Capture the cell that displays the provided text and extract its (X, Y) central coordinate. 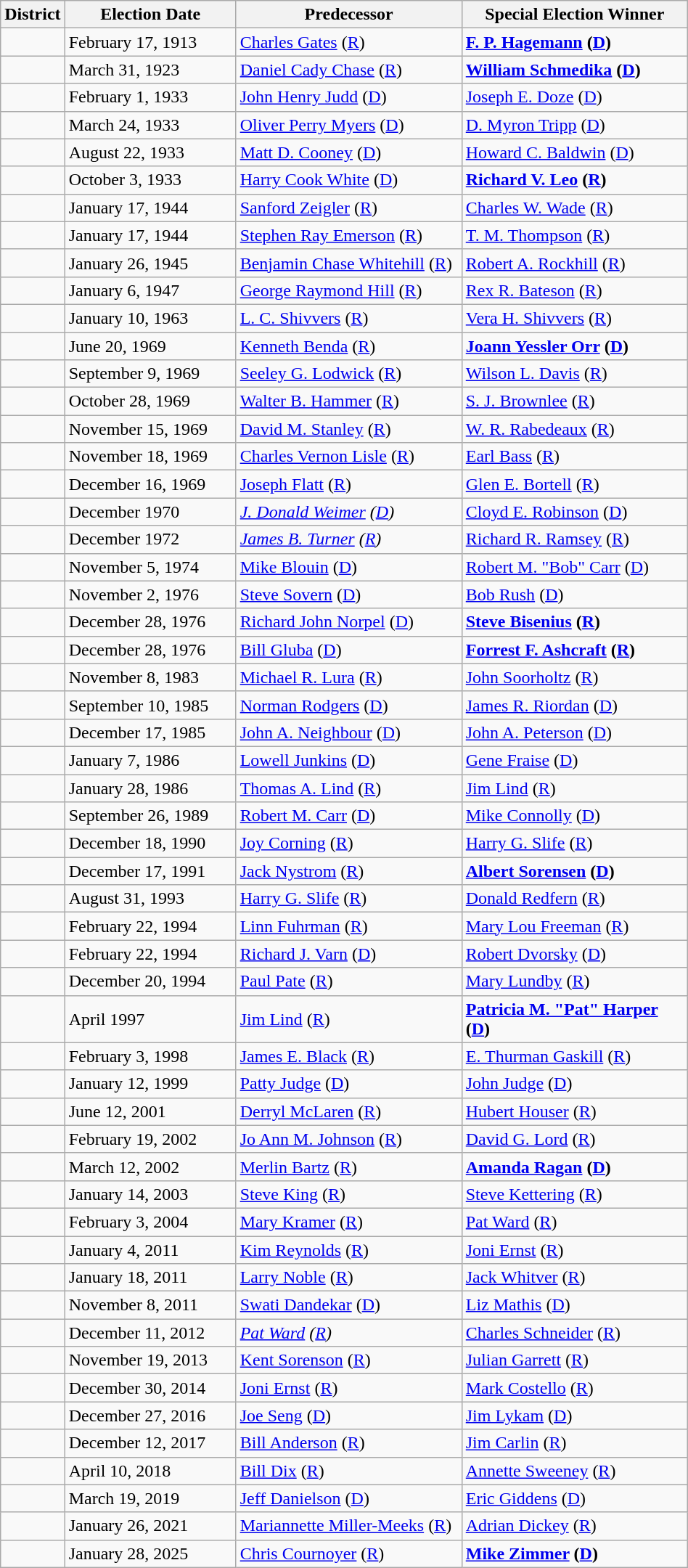
Charles W. Wade (R) (575, 208)
Kenneth Benda (R) (348, 346)
December 27, 2016 (150, 1416)
Swati Dandekar (D) (348, 1305)
Joseph Flatt (R) (348, 484)
November 18, 1969 (150, 457)
Mike Connolly (D) (575, 816)
Special Election Winner (575, 15)
James E. Black (R) (348, 1056)
Steve Bisenius (R) (575, 622)
January 26, 1945 (150, 263)
Jack Nystrom (R) (348, 871)
Paul Pate (R) (348, 981)
Chris Cournoyer (R) (348, 1553)
Sanford Zeigler (R) (348, 208)
December 17, 1985 (150, 732)
March 19, 2019 (150, 1498)
James B. Turner (R) (348, 539)
Amanda Ragan (D) (575, 1167)
Daniel Cady Chase (R) (348, 70)
W. R. Rabedeaux (R) (575, 429)
Robert Dvorsky (D) (575, 954)
Richard J. Varn (D) (348, 954)
October 28, 1969 (150, 401)
December 16, 1969 (150, 484)
February 1, 1933 (150, 97)
F. P. Hagemann (D) (575, 42)
Stephen Ray Emerson (R) (348, 235)
Joy Corning (R) (348, 844)
George Raymond Hill (R) (348, 290)
District (33, 15)
January 12, 1999 (150, 1084)
January 10, 1963 (150, 318)
Steve Kettering (R) (575, 1194)
January 7, 1986 (150, 760)
Derryl McLaren (R) (348, 1111)
Michael R. Lura (R) (348, 677)
Joann Yessler Orr (D) (575, 346)
William Schmedika (D) (575, 70)
Glen E. Bortell (R) (575, 484)
Kent Sorenson (R) (348, 1360)
Steve Sovern (D) (348, 595)
John A. Peterson (D) (575, 732)
Joseph E. Doze (D) (575, 97)
D. Myron Tripp (D) (575, 125)
T. M. Thompson (R) (575, 235)
S. J. Brownlee (R) (575, 401)
Charles Vernon Lisle (R) (348, 457)
Bob Rush (D) (575, 595)
Wilson L. Davis (R) (575, 374)
January 18, 2011 (150, 1278)
Albert Sorensen (D) (575, 871)
Mary Lou Freeman (R) (575, 926)
Hubert Houser (R) (575, 1111)
Jack Whitver (R) (575, 1278)
Benjamin Chase Whitehill (R) (348, 263)
December 18, 1990 (150, 844)
Matt D. Cooney (D) (348, 152)
January 4, 2011 (150, 1249)
February 19, 2002 (150, 1139)
Julian Garrett (R) (575, 1360)
December 1970 (150, 512)
Robert M. Carr (D) (348, 816)
Mary Lundby (R) (575, 981)
Joe Seng (D) (348, 1416)
Mary Kramer (R) (348, 1222)
Lowell Junkins (D) (348, 760)
Jeff Danielson (D) (348, 1498)
Cloyd E. Robinson (D) (575, 512)
Oliver Perry Myers (D) (348, 125)
November 8, 2011 (150, 1305)
Bill Gluba (D) (348, 650)
Thomas A. Lind (R) (348, 788)
Donald Redfern (R) (575, 899)
John Soorholtz (R) (575, 677)
January 28, 1986 (150, 788)
Bill Dix (R) (348, 1471)
Norman Rodgers (D) (348, 705)
November 15, 1969 (150, 429)
Richard R. Ramsey (R) (575, 539)
Patty Judge (D) (348, 1084)
February 3, 1998 (150, 1056)
Eric Giddens (D) (575, 1498)
Annette Sweeney (R) (575, 1471)
December 30, 2014 (150, 1388)
April 1997 (150, 1019)
June 12, 2001 (150, 1111)
Rex R. Bateson (R) (575, 290)
Robert M. "Bob" Carr (D) (575, 567)
December 17, 1991 (150, 871)
John A. Neighbour (D) (348, 732)
Howard C. Baldwin (D) (575, 152)
March 24, 1933 (150, 125)
Election Date (150, 15)
Mike Zimmer (D) (575, 1553)
Jim Carlin (R) (575, 1443)
February 3, 2004 (150, 1222)
Liz Mathis (D) (575, 1305)
November 2, 1976 (150, 595)
January 6, 1947 (150, 290)
Charles Schneider (R) (575, 1333)
Predecessor (348, 15)
Jo Ann M. Johnson (R) (348, 1139)
November 19, 2013 (150, 1360)
Robert A. Rockhill (R) (575, 263)
January 14, 2003 (150, 1194)
Jim Lykam (D) (575, 1416)
November 5, 1974 (150, 567)
Forrest F. Ashcraft (R) (575, 650)
Mariannette Miller-Meeks (R) (348, 1526)
December 11, 2012 (150, 1333)
December 12, 2017 (150, 1443)
Adrian Dickey (R) (575, 1526)
March 12, 2002 (150, 1167)
February 17, 1913 (150, 42)
Bill Anderson (R) (348, 1443)
John Henry Judd (D) (348, 97)
Mike Blouin (D) (348, 567)
Mark Costello (R) (575, 1388)
September 10, 1985 (150, 705)
Kim Reynolds (R) (348, 1249)
March 31, 1923 (150, 70)
James R. Riordan (D) (575, 705)
December 20, 1994 (150, 981)
Linn Fuhrman (R) (348, 926)
November 8, 1983 (150, 677)
David G. Lord (R) (575, 1139)
August 31, 1993 (150, 899)
Vera H. Shivvers (R) (575, 318)
December 1972 (150, 539)
Seeley G. Lodwick (R) (348, 374)
L. C. Shivvers (R) (348, 318)
Steve King (R) (348, 1194)
Patricia M. "Pat" Harper (D) (575, 1019)
Walter B. Hammer (R) (348, 401)
Harry Cook White (D) (348, 180)
Richard V. Leo (R) (575, 180)
April 10, 2018 (150, 1471)
September 9, 1969 (150, 374)
October 3, 1933 (150, 180)
Merlin Bartz (R) (348, 1167)
David M. Stanley (R) (348, 429)
September 26, 1989 (150, 816)
August 22, 1933 (150, 152)
Richard John Norpel (D) (348, 622)
Gene Fraise (D) (575, 760)
John Judge (D) (575, 1084)
J. Donald Weimer (D) (348, 512)
Larry Noble (R) (348, 1278)
June 20, 1969 (150, 346)
E. Thurman Gaskill (R) (575, 1056)
January 26, 2021 (150, 1526)
January 28, 2025 (150, 1553)
Earl Bass (R) (575, 457)
Charles Gates (R) (348, 42)
